Pinpoint the cell where the given text exists, returning its [X, Y] midpoint coordinate. 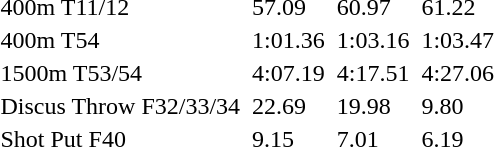
1:03.16 [373, 40]
19.98 [373, 106]
4:07.19 [289, 73]
4:17.51 [373, 73]
1:01.36 [289, 40]
22.69 [289, 106]
